Capture the cell that displays the provided text and extract its (x, y) central coordinate. 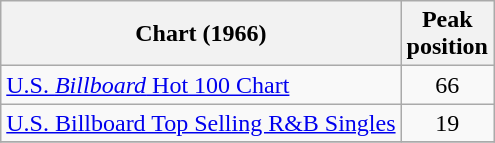
66 (447, 85)
U.S. Billboard Hot 100 Chart (201, 85)
19 (447, 123)
Chart (1966) (201, 34)
Peakposition (447, 34)
U.S. Billboard Top Selling R&B Singles (201, 123)
